Extract the (x, y) coordinate from the center of the cell holding the provided text.  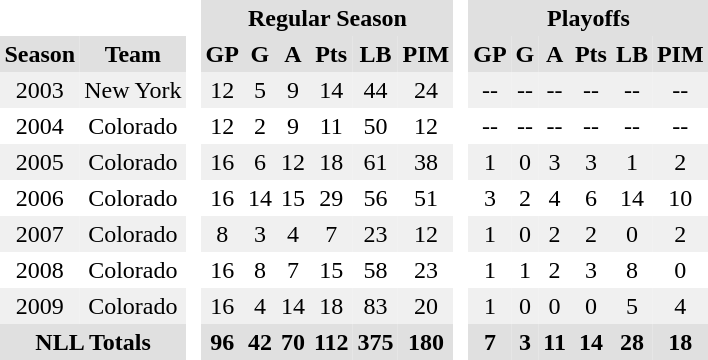
112 (331, 342)
375 (376, 342)
2008 (40, 270)
44 (376, 90)
58 (376, 270)
24 (426, 90)
70 (292, 342)
29 (331, 198)
Regular Season (328, 18)
56 (376, 198)
2003 (40, 90)
10 (680, 198)
61 (376, 162)
Team (133, 54)
180 (426, 342)
Playoffs (588, 18)
2006 (40, 198)
51 (426, 198)
83 (376, 306)
2009 (40, 306)
Season (40, 54)
2007 (40, 234)
New York (133, 90)
28 (632, 342)
2005 (40, 162)
38 (426, 162)
96 (222, 342)
NLL Totals (93, 342)
42 (260, 342)
2004 (40, 126)
20 (426, 306)
50 (376, 126)
